Detect which cell encompasses the target text, then output its [x, y] center coordinate. 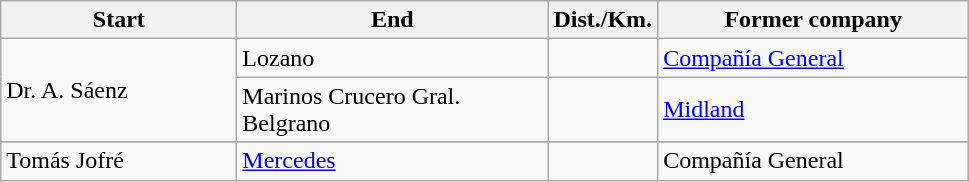
Mercedes [392, 161]
Marinos Crucero Gral. Belgrano [392, 110]
Start [119, 20]
Dist./Km. [603, 20]
Former company [814, 20]
Lozano [392, 58]
End [392, 20]
Dr. A. Sáenz [119, 90]
Tomás Jofré [119, 161]
Midland [814, 110]
